Return the [X, Y] coordinate for the center point of the cell that contains the specified text.  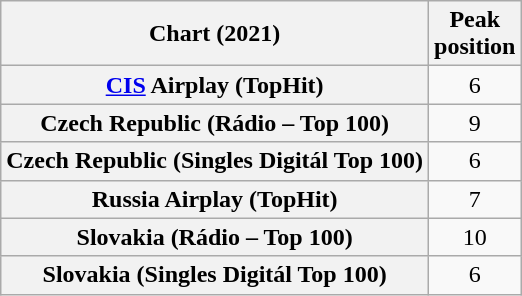
Slovakia (Rádio – Top 100) [215, 237]
10 [475, 237]
Chart (2021) [215, 34]
Russia Airplay (TopHit) [215, 199]
Peakposition [475, 34]
Czech Republic (Rádio – Top 100) [215, 123]
Czech Republic (Singles Digitál Top 100) [215, 161]
CIS Airplay (TopHit) [215, 85]
Slovakia (Singles Digitál Top 100) [215, 275]
9 [475, 123]
7 [475, 199]
